Capture the cell that displays the provided text and extract its (X, Y) central coordinate. 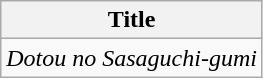
Title (132, 20)
Dotou no Sasaguchi-gumi (132, 58)
